Provide the (x, y) coordinate of the cell's center where the given text is located.  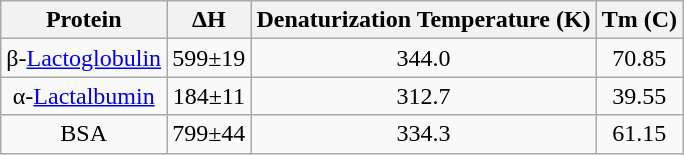
312.7 (424, 96)
β-Lactoglobulin (84, 58)
BSA (84, 134)
Protein (84, 20)
334.3 (424, 134)
799±44 (209, 134)
344.0 (424, 58)
599±19 (209, 58)
70.85 (639, 58)
α-Lactalbumin (84, 96)
ΔH (209, 20)
184±11 (209, 96)
Tm (C) (639, 20)
39.55 (639, 96)
61.15 (639, 134)
Denaturization Temperature (K) (424, 20)
